Identify which cell holds the provided text, then report its (X, Y) central coordinate. 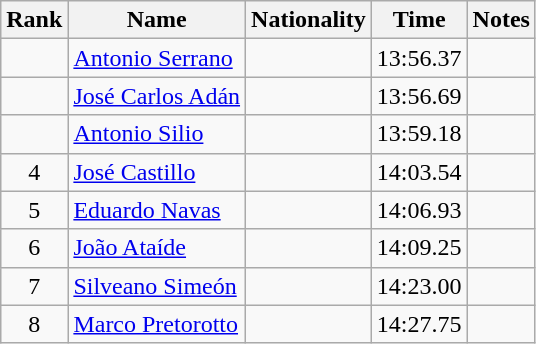
Nationality (309, 20)
13:59.18 (419, 134)
13:56.69 (419, 96)
Rank (34, 20)
Antonio Silio (157, 134)
5 (34, 210)
José Castillo (157, 172)
José Carlos Adán (157, 96)
14:03.54 (419, 172)
4 (34, 172)
8 (34, 324)
Name (157, 20)
14:27.75 (419, 324)
14:09.25 (419, 248)
Time (419, 20)
Silveano Simeón (157, 286)
14:06.93 (419, 210)
Antonio Serrano (157, 58)
14:23.00 (419, 286)
7 (34, 286)
Marco Pretorotto (157, 324)
Notes (501, 20)
6 (34, 248)
Eduardo Navas (157, 210)
13:56.37 (419, 58)
João Ataíde (157, 248)
